Identify which cell holds the provided text, then report its [x, y] central coordinate. 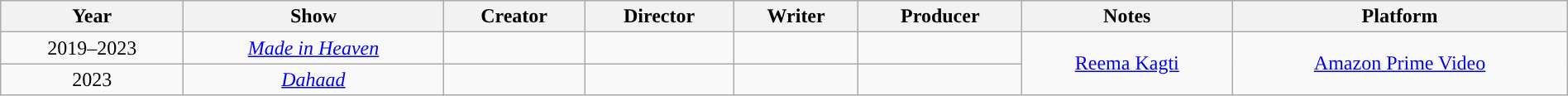
Amazon Prime Video [1399, 64]
Reema Kagti [1127, 64]
Made in Heaven [314, 48]
Writer [796, 17]
2019–2023 [93, 48]
Creator [514, 17]
Director [659, 17]
Dahaad [314, 79]
Show [314, 17]
Producer [940, 17]
Platform [1399, 17]
Year [93, 17]
2023 [93, 79]
Notes [1127, 17]
